Find where the given text appears and provide that cell's center as [X, Y] coordinate. 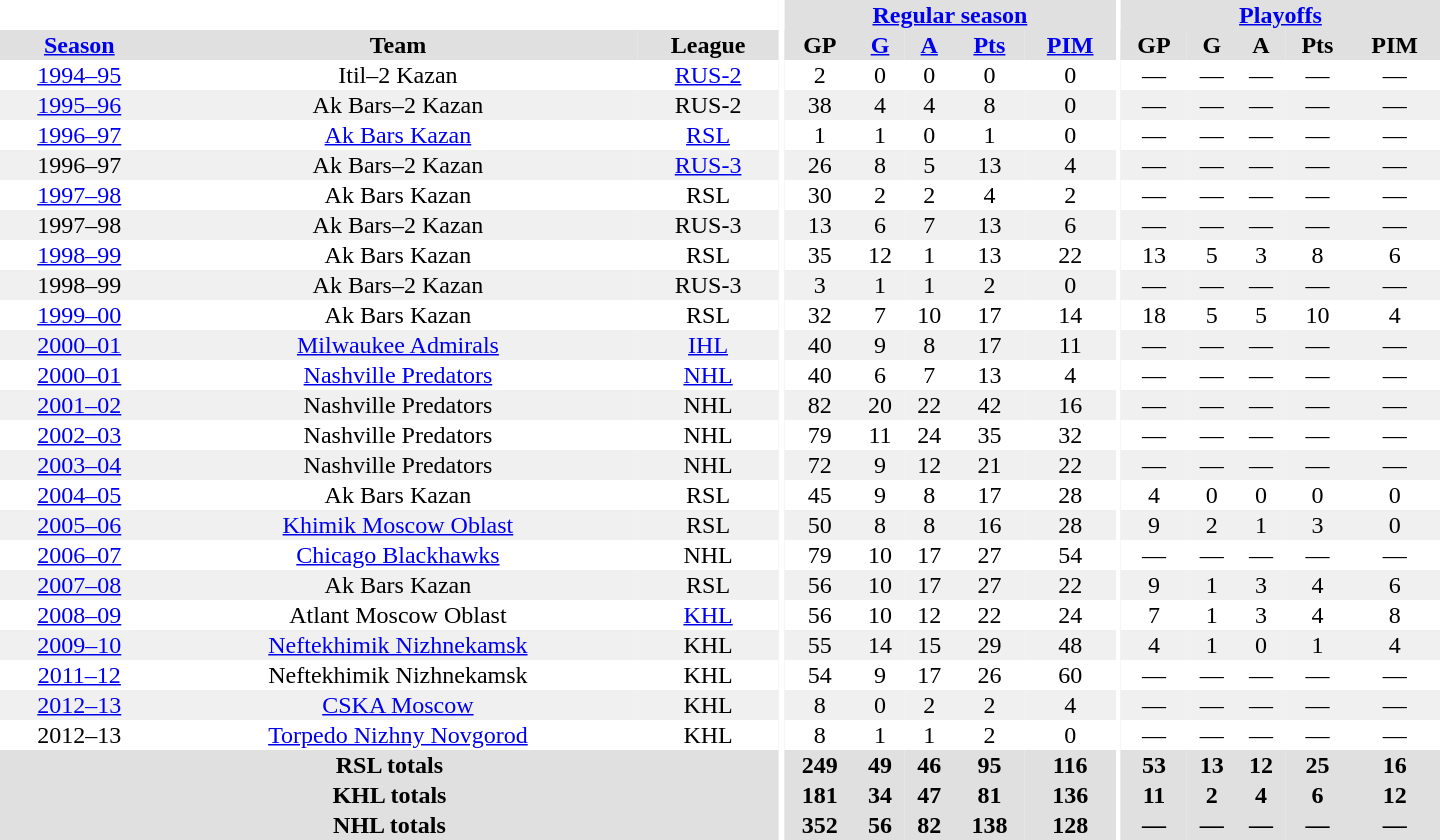
2004–05 [80, 495]
Khimik Moscow Oblast [398, 525]
53 [1154, 765]
55 [820, 645]
KHL totals [390, 795]
34 [880, 795]
47 [930, 795]
Regular season [950, 15]
138 [990, 825]
20 [880, 405]
League [708, 45]
2011–12 [80, 675]
1999–00 [80, 315]
30 [820, 195]
352 [820, 825]
72 [820, 465]
Chicago Blackhawks [398, 555]
21 [990, 465]
45 [820, 495]
Season [80, 45]
136 [1070, 795]
IHL [708, 345]
2002–03 [80, 435]
1995–96 [80, 105]
128 [1070, 825]
60 [1070, 675]
Torpedo Nizhny Novgorod [398, 735]
2001–02 [80, 405]
29 [990, 645]
RSL totals [390, 765]
2007–08 [80, 585]
2003–04 [80, 465]
Milwaukee Admirals [398, 345]
181 [820, 795]
15 [930, 645]
38 [820, 105]
Playoffs [1280, 15]
25 [1318, 765]
Atlant Moscow Oblast [398, 615]
Team [398, 45]
1994–95 [80, 75]
249 [820, 765]
95 [990, 765]
2009–10 [80, 645]
49 [880, 765]
2008–09 [80, 615]
116 [1070, 765]
CSKA Moscow [398, 705]
NHL totals [390, 825]
46 [930, 765]
81 [990, 795]
Itil–2 Kazan [398, 75]
48 [1070, 645]
18 [1154, 315]
42 [990, 405]
2006–07 [80, 555]
50 [820, 525]
2005–06 [80, 525]
